Return (X, Y) of the center of cell containing provided text 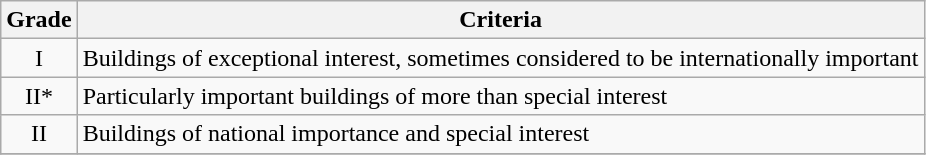
Particularly important buildings of more than special interest (500, 96)
Criteria (500, 20)
Buildings of national importance and special interest (500, 134)
II (39, 134)
I (39, 58)
Grade (39, 20)
Buildings of exceptional interest, sometimes considered to be internationally important (500, 58)
II* (39, 96)
